Detect which cell encompasses the target text, then output its (X, Y) center coordinate. 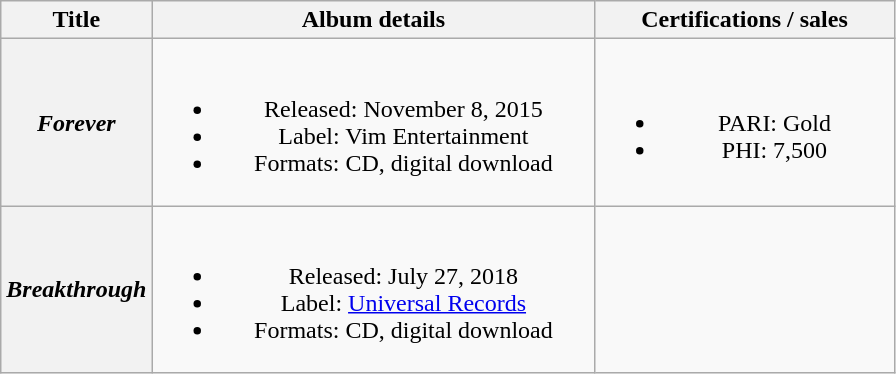
PARI: GoldPHI: 7,500 (744, 122)
Title (76, 20)
Released: July 27, 2018Label: Universal RecordsFormats: CD, digital download (374, 290)
Released: November 8, 2015Label: Vim EntertainmentFormats: CD, digital download (374, 122)
Certifications / sales (744, 20)
Album details (374, 20)
Breakthrough (76, 290)
Forever (76, 122)
